From the cell containing the given text, extract its center point as (X, Y) coordinate. 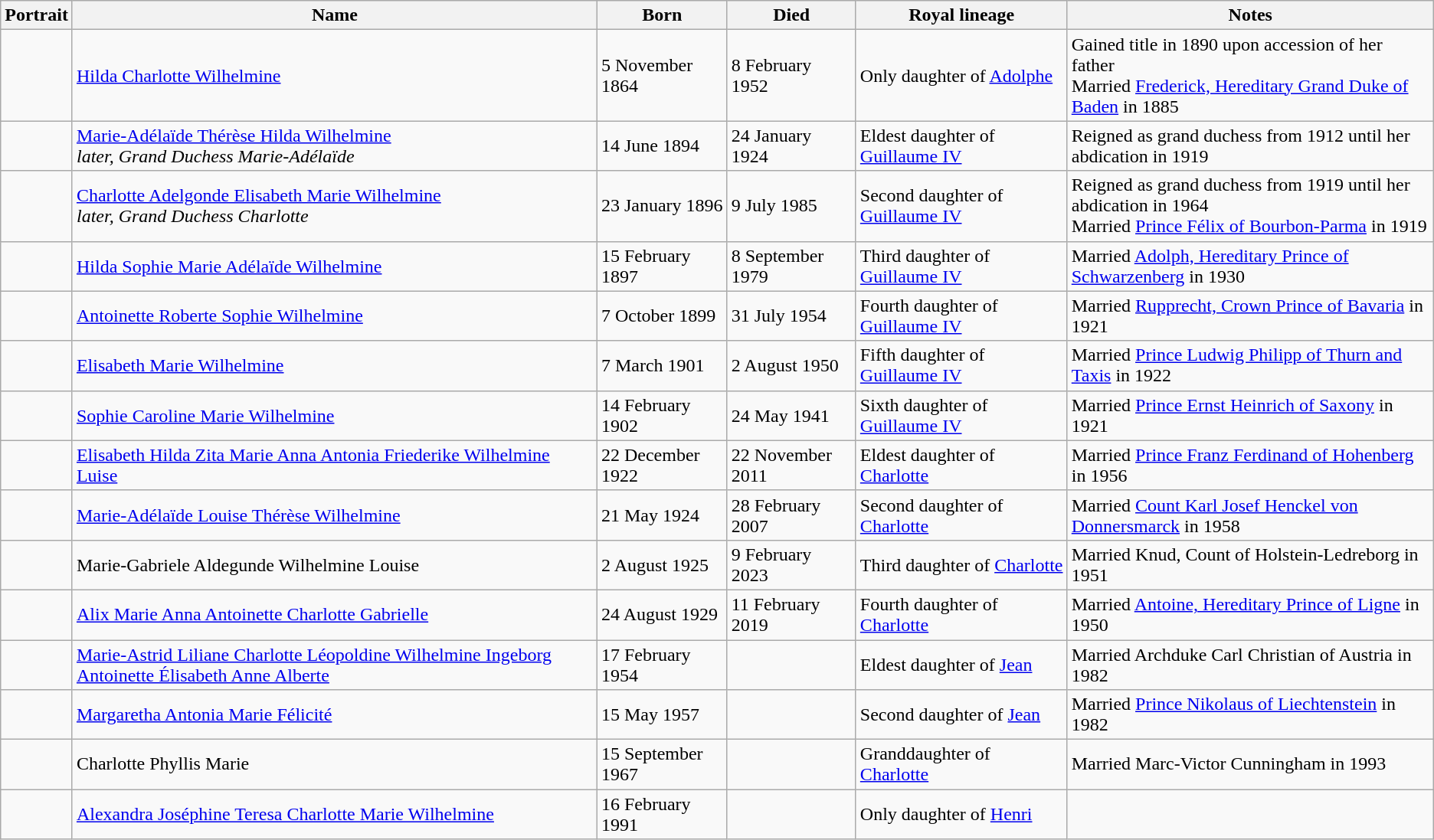
Married Prince Ludwig Philipp of Thurn and Taxis in 1922 (1250, 366)
24 May 1941 (791, 415)
Reigned as grand duchess from 1912 until her abdication in 1919 (1250, 145)
Alexandra Joséphine Teresa Charlotte Marie Wilhelmine (334, 815)
Married Adolph, Hereditary Prince of Schwarzenberg in 1930 (1250, 266)
Antoinette Roberte Sophie Wilhelmine (334, 315)
16 February 1991 (662, 815)
Married Archduke Carl Christian of Austria in 1982 (1250, 665)
Married Prince Franz Ferdinand of Hohenberg in 1956 (1250, 466)
21 May 1924 (662, 515)
Charlotte Phyllis Marie (334, 764)
Hilda Charlotte Wilhelmine (334, 75)
Second daughter of Jean (961, 715)
Married Antoine, Hereditary Prince of Ligne in 1950 (1250, 614)
Second daughter of Charlotte (961, 515)
Margaretha Antonia Marie Félicité (334, 715)
Only daughter of Henri (961, 815)
Elisabeth Hilda Zita Marie Anna Antonia Friederike Wilhelmine Luise (334, 466)
Fourth daughter of Guillaume IV (961, 315)
Eldest daughter of Guillaume IV (961, 145)
22 November 2011 (791, 466)
Sophie Caroline Marie Wilhelmine (334, 415)
Married Rupprecht, Crown Prince of Bavaria in 1921 (1250, 315)
Marie-Gabriele Aldegunde Wilhelmine Louise (334, 565)
2 August 1950 (791, 366)
8 February 1952 (791, 75)
Fifth daughter of Guillaume IV (961, 366)
14 February 1902 (662, 415)
Married Prince Nikolaus of Liechtenstein in 1982 (1250, 715)
Married Count Karl Josef Henckel von Donnersmarck in 1958 (1250, 515)
15 September 1967 (662, 764)
Only daughter of Adolphe (961, 75)
Granddaughter of Charlotte (961, 764)
Eldest daughter of Charlotte (961, 466)
22 December 1922 (662, 466)
Notes (1250, 15)
Marie-Astrid Liliane Charlotte Léopoldine Wilhelmine Ingeborg Antoinette Élisabeth Anne Alberte (334, 665)
Third daughter of Charlotte (961, 565)
2 August 1925 (662, 565)
9 February 2023 (791, 565)
5 November 1864 (662, 75)
15 May 1957 (662, 715)
Eldest daughter of Jean (961, 665)
14 June 1894 (662, 145)
9 July 1985 (791, 206)
Name (334, 15)
7 October 1899 (662, 315)
31 July 1954 (791, 315)
17 February 1954 (662, 665)
Alix Marie Anna Antoinette Charlotte Gabrielle (334, 614)
11 February 2019 (791, 614)
Sixth daughter of Guillaume IV (961, 415)
Fourth daughter of Charlotte (961, 614)
15 February 1897 (662, 266)
8 September 1979 (791, 266)
Elisabeth Marie Wilhelmine (334, 366)
Married Knud, Count of Holstein-Ledreborg in 1951 (1250, 565)
Royal lineage (961, 15)
7 March 1901 (662, 366)
28 February 2007 (791, 515)
Second daughter of Guillaume IV (961, 206)
24 August 1929 (662, 614)
Gained title in 1890 upon accession of her fatherMarried Frederick, Hereditary Grand Duke of Baden in 1885 (1250, 75)
Born (662, 15)
Marie-Adélaïde Thérèse Hilda Wilhelminelater, Grand Duchess Marie-Adélaïde (334, 145)
23 January 1896 (662, 206)
24 January 1924 (791, 145)
Hilda Sophie Marie Adélaïde Wilhelmine (334, 266)
Third daughter of Guillaume IV (961, 266)
Married Marc-Victor Cunningham in 1993 (1250, 764)
Reigned as grand duchess from 1919 until her abdication in 1964Married Prince Félix of Bourbon-Parma in 1919 (1250, 206)
Portrait (37, 15)
Marie-Adélaïde Louise Thérèse Wilhelmine (334, 515)
Charlotte Adelgonde Elisabeth Marie Wilhelminelater, Grand Duchess Charlotte (334, 206)
Died (791, 15)
Married Prince Ernst Heinrich of Saxony in 1921 (1250, 415)
